Output the (x, y) coordinate of the center of the cell containing the given text.  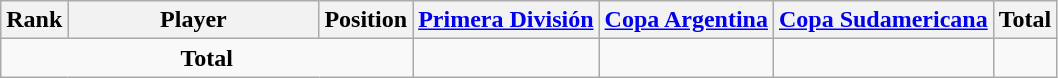
Primera División (506, 20)
Copa Sudamericana (883, 20)
Rank (34, 20)
Position (366, 20)
Player (194, 20)
Copa Argentina (686, 20)
